Find where the given text appears and provide that cell's center as [X, Y] coordinate. 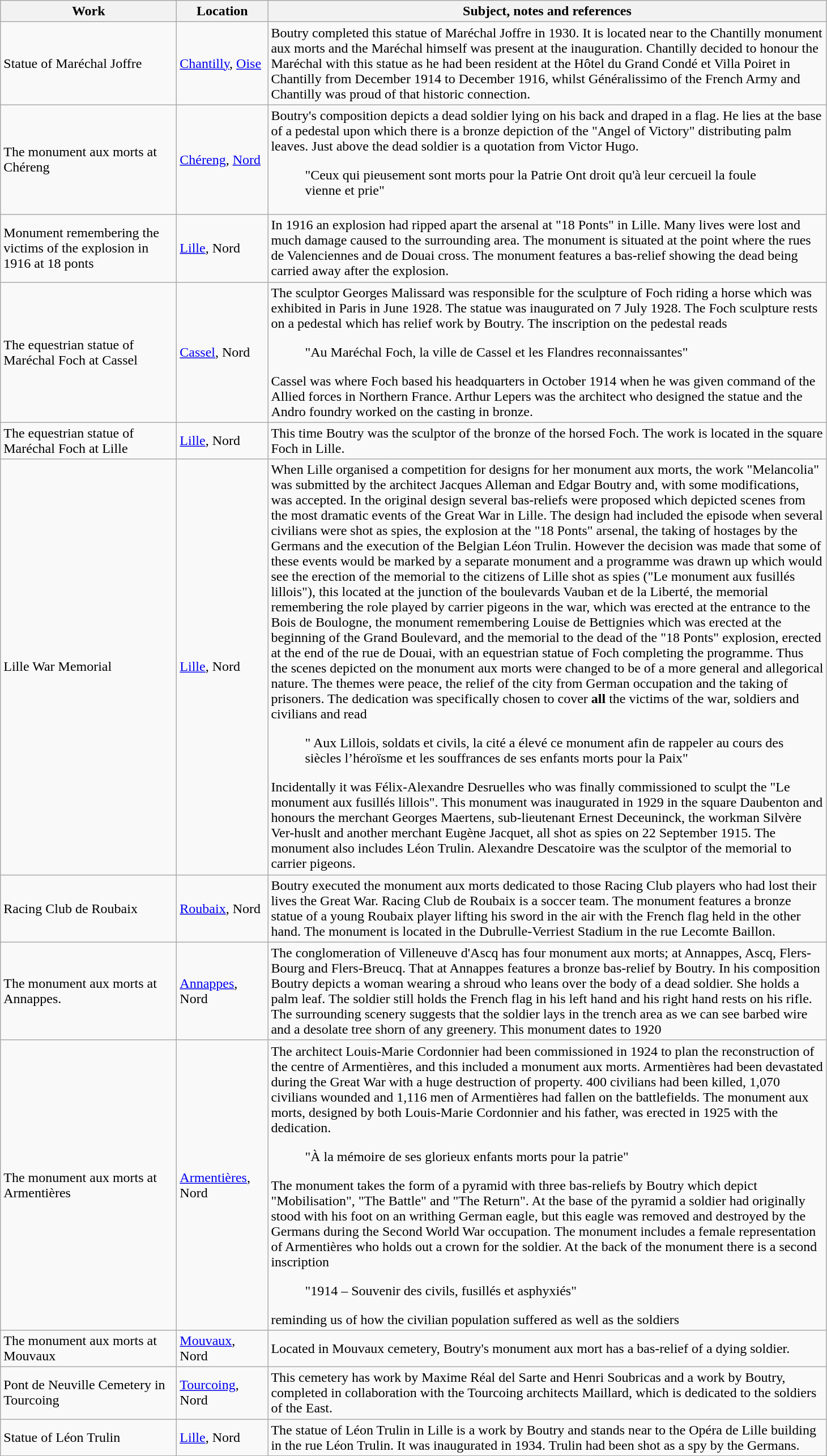
Cassel, Nord [222, 352]
Tourcoing, Nord [222, 1393]
Mouvaux, Nord [222, 1348]
Work [88, 11]
The monument aux morts at Armentières [88, 1185]
Subject, notes and references [547, 11]
Statue of Léon Trulin [88, 1437]
Statue of Maréchal Joffre [88, 63]
Located in Mouvaux cemetery, Boutry's monument aux mort has a bas-relief of a dying soldier. [547, 1348]
Chantilly, Oise [222, 63]
Roubaix, Nord [222, 908]
Lille War Memorial [88, 667]
Chéreng, Nord [222, 160]
Armentières, Nord [222, 1185]
The equestrian statue of Maréchal Foch at Cassel [88, 352]
Location [222, 11]
The monument aux morts at Mouvaux [88, 1348]
The monument aux morts at Annappes. [88, 991]
This time Boutry was the sculptor of the bronze of the horsed Foch. The work is located in the square Foch in Lille. [547, 440]
Annappes, Nord [222, 991]
The equestrian statue of Maréchal Foch at Lille [88, 440]
Racing Club de Roubaix [88, 908]
Monument remembering the victims of the explosion in 1916 at 18 ponts [88, 248]
Pont de Neuville Cemetery in Tourcoing [88, 1393]
The monument aux morts at Chéreng [88, 160]
